Return the [X, Y] coordinate for the center point of the cell that contains the specified text.  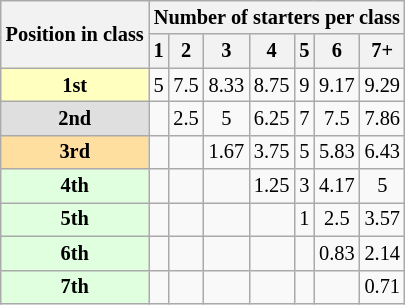
4 [272, 51]
1.67 [226, 152]
5.83 [336, 152]
1st [75, 85]
3.75 [272, 152]
7th [75, 287]
6 [336, 51]
5th [75, 219]
0.71 [382, 287]
2.14 [382, 253]
4.17 [336, 186]
8.75 [272, 85]
6.25 [272, 118]
6th [75, 253]
1.25 [272, 186]
Position in class [75, 34]
Number of starters per class [277, 17]
3.57 [382, 219]
9.17 [336, 85]
2 [186, 51]
4th [75, 186]
7+ [382, 51]
0.83 [336, 253]
9 [304, 85]
8.33 [226, 85]
7.86 [382, 118]
7 [304, 118]
9.29 [382, 85]
3rd [75, 152]
2nd [75, 118]
6.43 [382, 152]
